Return (x, y) of the center of cell containing provided text 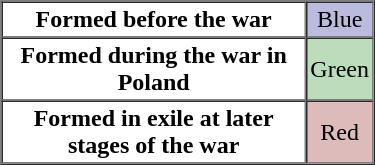
Red (340, 132)
Formed in exile at later stages of the war (154, 132)
Blue (340, 20)
Formed before the war (154, 20)
Formed during the war in Poland (154, 70)
Green (340, 70)
